From the cell containing the given text, extract its center point as [X, Y] coordinate. 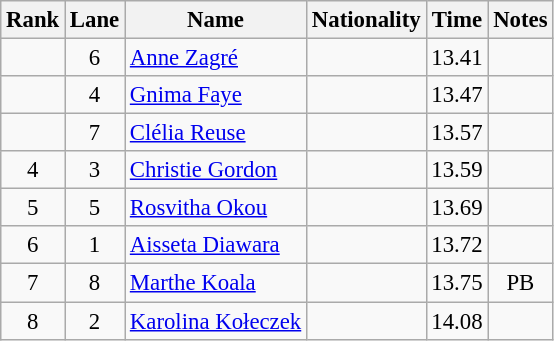
13.41 [457, 58]
13.69 [457, 208]
Christie Gordon [216, 170]
1 [95, 245]
PB [520, 283]
Marthe Koala [216, 283]
Nationality [366, 20]
3 [95, 170]
Karolina Kołeczek [216, 321]
Lane [95, 20]
13.47 [457, 95]
13.75 [457, 283]
Name [216, 20]
Notes [520, 20]
Rank [33, 20]
13.57 [457, 133]
14.08 [457, 321]
2 [95, 321]
Gnima Faye [216, 95]
13.59 [457, 170]
Rosvitha Okou [216, 208]
Anne Zagré [216, 58]
13.72 [457, 245]
Time [457, 20]
Clélia Reuse [216, 133]
Aisseta Diawara [216, 245]
